Locate the cell with the specified text and output its (X, Y) center coordinate. 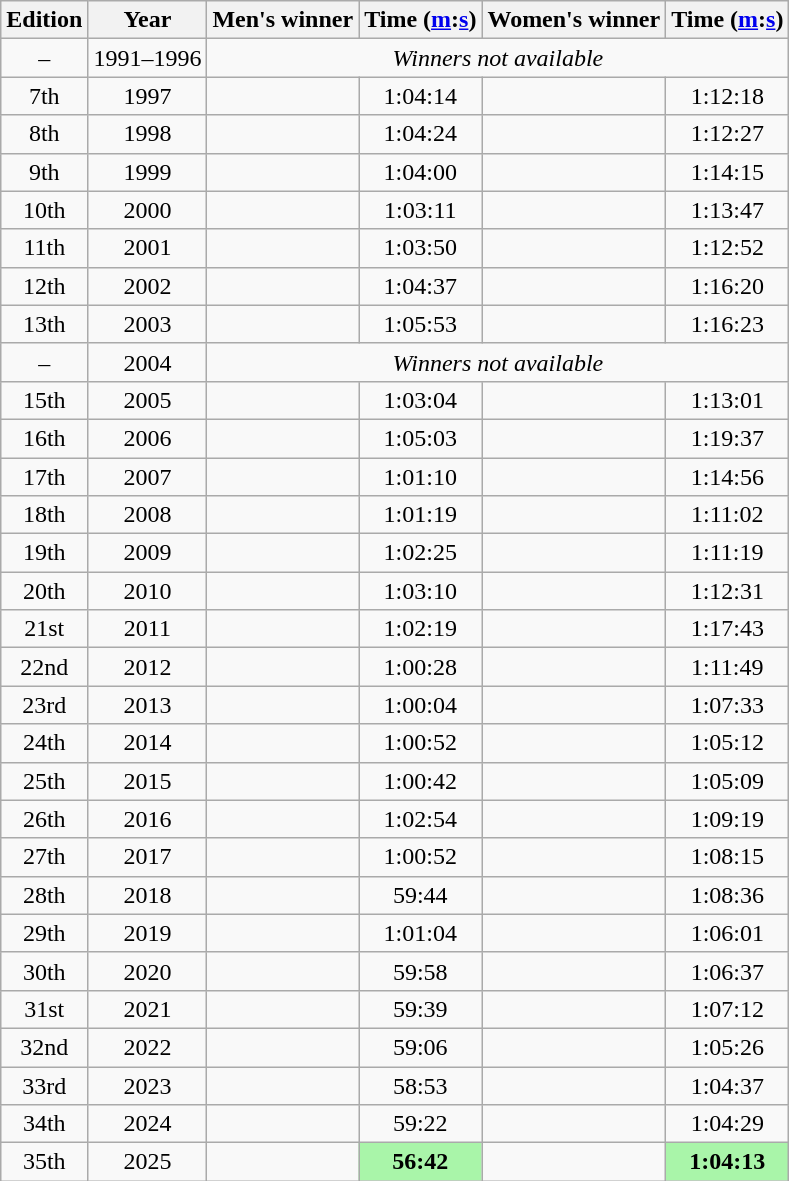
2002 (148, 286)
1997 (148, 96)
17th (44, 477)
22nd (44, 667)
2001 (148, 248)
24th (44, 743)
30th (44, 971)
8th (44, 134)
33rd (44, 1085)
1:11:19 (728, 553)
2016 (148, 819)
1:12:52 (728, 248)
2023 (148, 1085)
26th (44, 819)
1:01:10 (420, 477)
1:11:02 (728, 515)
1:00:04 (420, 705)
1:02:54 (420, 819)
1:06:01 (728, 933)
25th (44, 781)
2004 (148, 362)
1:13:47 (728, 210)
2019 (148, 933)
1:08:36 (728, 895)
1:04:24 (420, 134)
1:07:33 (728, 705)
12th (44, 286)
1:17:43 (728, 629)
Women's winner (574, 20)
10th (44, 210)
1:03:10 (420, 591)
16th (44, 438)
1:16:23 (728, 324)
35th (44, 1162)
1998 (148, 134)
2022 (148, 1047)
1991–1996 (148, 58)
1:05:03 (420, 438)
59:22 (420, 1124)
1:00:28 (420, 667)
1:04:14 (420, 96)
1:16:20 (728, 286)
2000 (148, 210)
2015 (148, 781)
59:39 (420, 1009)
29th (44, 933)
59:06 (420, 1047)
19th (44, 553)
2025 (148, 1162)
2008 (148, 515)
2012 (148, 667)
2018 (148, 895)
2009 (148, 553)
1:07:12 (728, 1009)
1:12:18 (728, 96)
59:58 (420, 971)
Year (148, 20)
27th (44, 857)
2021 (148, 1009)
1:03:50 (420, 248)
28th (44, 895)
1:08:15 (728, 857)
2005 (148, 400)
58:53 (420, 1085)
Men's winner (283, 20)
1:04:13 (728, 1162)
1:14:15 (728, 172)
1:05:53 (420, 324)
56:42 (420, 1162)
1:19:37 (728, 438)
2007 (148, 477)
1:05:26 (728, 1047)
31st (44, 1009)
1:14:56 (728, 477)
1:02:25 (420, 553)
34th (44, 1124)
1:03:04 (420, 400)
18th (44, 515)
7th (44, 96)
1:11:49 (728, 667)
13th (44, 324)
9th (44, 172)
1:05:09 (728, 781)
21st (44, 629)
1999 (148, 172)
2017 (148, 857)
2003 (148, 324)
32nd (44, 1047)
59:44 (420, 895)
11th (44, 248)
2006 (148, 438)
2011 (148, 629)
2010 (148, 591)
1:06:37 (728, 971)
15th (44, 400)
1:13:01 (728, 400)
20th (44, 591)
1:01:19 (420, 515)
1:12:31 (728, 591)
1:12:27 (728, 134)
2013 (148, 705)
23rd (44, 705)
1:05:12 (728, 743)
Edition (44, 20)
1:09:19 (728, 819)
2020 (148, 971)
2024 (148, 1124)
1:02:19 (420, 629)
1:04:00 (420, 172)
2014 (148, 743)
1:04:29 (728, 1124)
1:01:04 (420, 933)
1:03:11 (420, 210)
1:00:42 (420, 781)
